Search for the cell housing the specified text and yield its (X, Y) center coordinate. 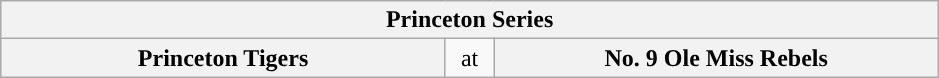
at (470, 58)
Princeton Series (470, 20)
Princeton Tigers (224, 58)
No. 9 Ole Miss Rebels (716, 58)
